Output the (X, Y) coordinate of the center of the cell containing the given text.  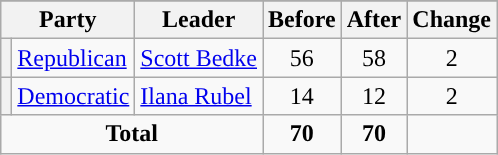
After (374, 20)
Leader (199, 20)
58 (374, 58)
Change (452, 20)
Democratic (74, 96)
Scott Bedke (199, 58)
Ilana Rubel (199, 96)
14 (302, 96)
12 (374, 96)
Total (132, 134)
Before (302, 20)
Party (68, 20)
56 (302, 58)
Republican (74, 58)
